Provide the [x, y] coordinate of the cell's center where the given text is located.  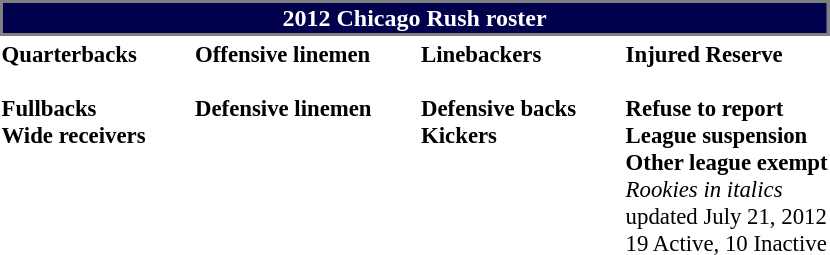
2012 Chicago Rush roster [414, 18]
